Find where the given text appears and provide that cell's center as [X, Y] coordinate. 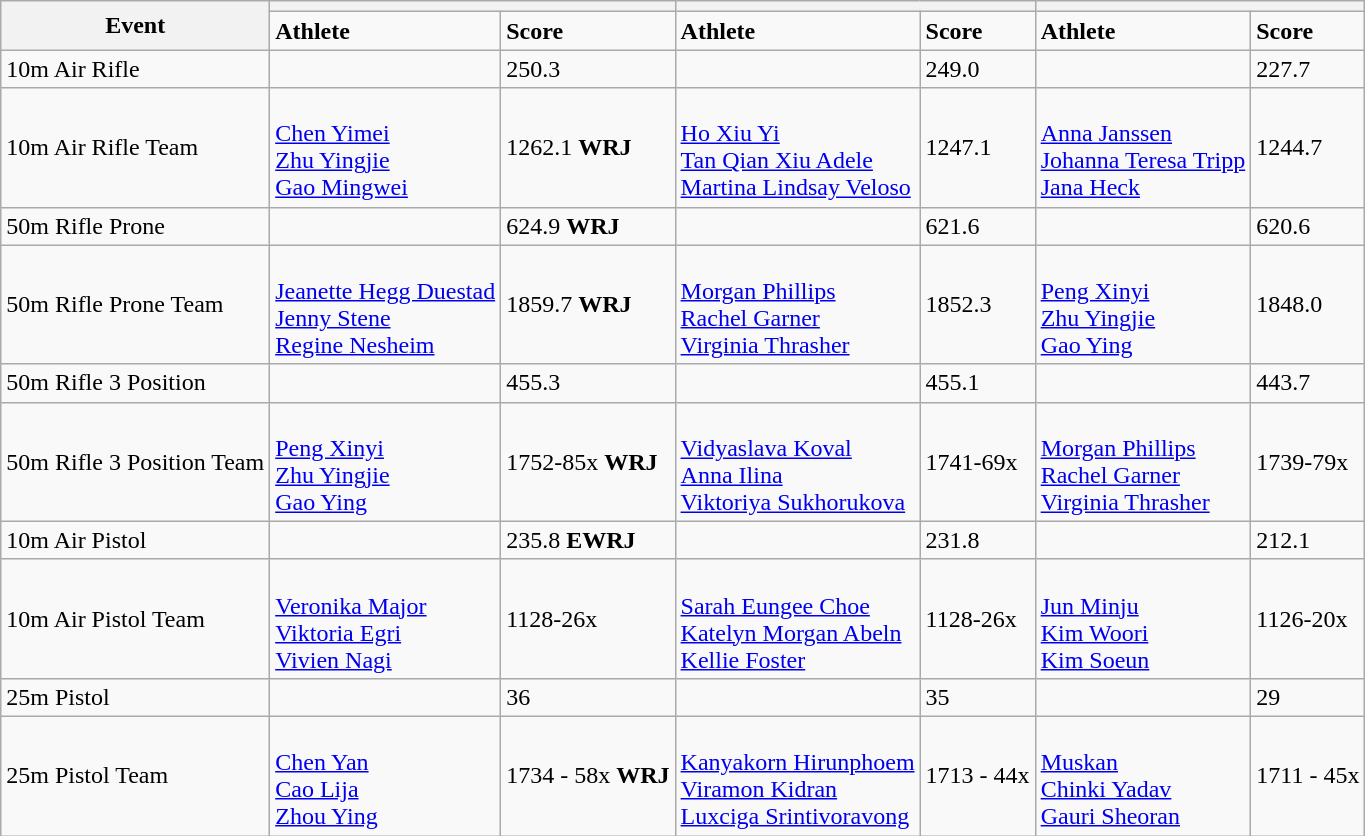
10m Air Rifle [136, 69]
Ho Xiu YiTan Qian Xiu AdeleMartina Lindsay Veloso [798, 148]
25m Pistol [136, 697]
250.3 [588, 69]
1848.0 [1308, 304]
Veronika MajorViktoria EgriVivien Nagi [386, 618]
227.7 [1308, 69]
620.6 [1308, 226]
1711 - 45x [1308, 776]
36 [588, 697]
35 [978, 697]
10m Air Rifle Team [136, 148]
621.6 [978, 226]
1859.7 WRJ [588, 304]
50m Rifle Prone Team [136, 304]
1739-79x [1308, 462]
235.8 EWRJ [588, 540]
1244.7 [1308, 148]
455.1 [978, 383]
1713 - 44x [978, 776]
Chen YanCao LijaZhou Ying [386, 776]
1126-20x [1308, 618]
29 [1308, 697]
Jun MinjuKim WooriKim Soeun [1143, 618]
10m Air Pistol [136, 540]
624.9 WRJ [588, 226]
1752-85x WRJ [588, 462]
50m Rifle Prone [136, 226]
50m Rifle 3 Position Team [136, 462]
Chen YimeiZhu YingjieGao Mingwei [386, 148]
1734 - 58x WRJ [588, 776]
1262.1 WRJ [588, 148]
1741-69x [978, 462]
MuskanChinki YadavGauri Sheoran [1143, 776]
Event [136, 26]
10m Air Pistol Team [136, 618]
Jeanette Hegg DuestadJenny SteneRegine Nesheim [386, 304]
Anna JanssenJohanna Teresa TrippJana Heck [1143, 148]
212.1 [1308, 540]
Vidyaslava KovalAnna IlinaViktoriya Sukhorukova [798, 462]
231.8 [978, 540]
1247.1 [978, 148]
1852.3 [978, 304]
50m Rifle 3 Position [136, 383]
455.3 [588, 383]
25m Pistol Team [136, 776]
Kanyakorn HirunphoemViramon KidranLuxciga Srintivoravong [798, 776]
443.7 [1308, 383]
Sarah Eungee ChoeKatelyn Morgan AbelnKellie Foster [798, 618]
249.0 [978, 69]
